For the text-containing cell, return its midpoint in (X, Y) coordinate format. 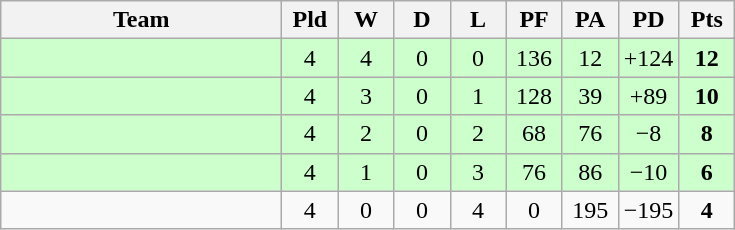
−10 (648, 172)
+124 (648, 58)
6 (707, 172)
PF (534, 20)
D (422, 20)
PA (590, 20)
Pld (310, 20)
86 (590, 172)
Team (142, 20)
L (478, 20)
128 (534, 96)
+89 (648, 96)
Pts (707, 20)
39 (590, 96)
W (366, 20)
−195 (648, 210)
8 (707, 134)
195 (590, 210)
−8 (648, 134)
68 (534, 134)
136 (534, 58)
10 (707, 96)
PD (648, 20)
